Identify which cell holds the provided text, then report its (X, Y) central coordinate. 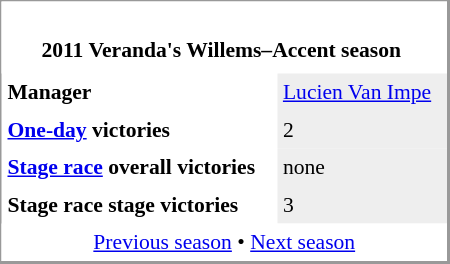
3 (362, 205)
Manager (140, 93)
Stage race stage victories (140, 205)
One-day victories (140, 130)
none (362, 167)
Lucien Van Impe (362, 93)
2 (362, 130)
Previous season • Next season (225, 243)
Stage race overall victories (140, 167)
